Find where the given text appears and provide that cell's center as (X, Y) coordinate. 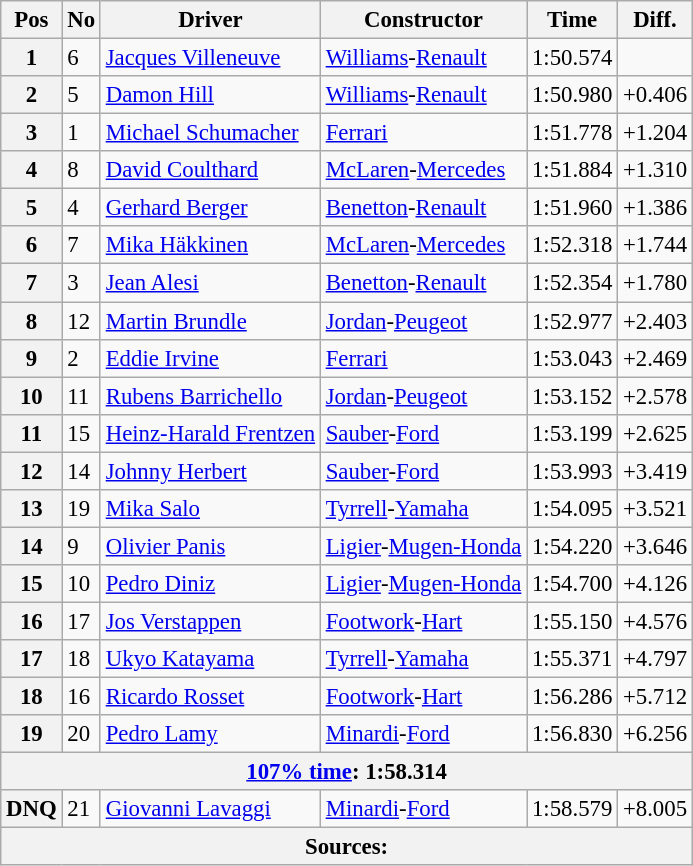
Pedro Lamy (210, 734)
+3.521 (656, 509)
1:52.977 (572, 321)
1:56.286 (572, 697)
Heinz-Harald Frentzen (210, 433)
+0.406 (656, 95)
Olivier Panis (210, 546)
Time (572, 20)
Martin Brundle (210, 321)
1:53.993 (572, 471)
1:53.043 (572, 358)
1:53.152 (572, 396)
Mika Häkkinen (210, 245)
+1.744 (656, 245)
1:52.354 (572, 283)
1:54.095 (572, 509)
Pos (32, 20)
+3.646 (656, 546)
21 (81, 809)
+2.469 (656, 358)
Ricardo Rosset (210, 697)
No (81, 20)
13 (32, 509)
+2.625 (656, 433)
+6.256 (656, 734)
1:58.579 (572, 809)
1:56.830 (572, 734)
Giovanni Lavaggi (210, 809)
107% time: 1:58.314 (347, 772)
Driver (210, 20)
Jos Verstappen (210, 621)
Gerhard Berger (210, 208)
David Coulthard (210, 170)
+4.797 (656, 659)
1:54.700 (572, 584)
+1.204 (656, 133)
Ukyo Katayama (210, 659)
+1.386 (656, 208)
Eddie Irvine (210, 358)
1:51.960 (572, 208)
Jean Alesi (210, 283)
1:51.884 (572, 170)
1:52.318 (572, 245)
+2.403 (656, 321)
1:50.574 (572, 58)
1:55.371 (572, 659)
Mika Salo (210, 509)
+3.419 (656, 471)
Diff. (656, 20)
Damon Hill (210, 95)
1:53.199 (572, 433)
1:50.980 (572, 95)
20 (81, 734)
Michael Schumacher (210, 133)
Rubens Barrichello (210, 396)
1:51.778 (572, 133)
+5.712 (656, 697)
DNQ (32, 809)
Sources: (347, 847)
1:55.150 (572, 621)
+4.576 (656, 621)
1:54.220 (572, 546)
Constructor (423, 20)
+4.126 (656, 584)
Pedro Diniz (210, 584)
+8.005 (656, 809)
Jacques Villeneuve (210, 58)
+1.310 (656, 170)
+2.578 (656, 396)
Johnny Herbert (210, 471)
+1.780 (656, 283)
